Capture the cell that displays the provided text and extract its [X, Y] central coordinate. 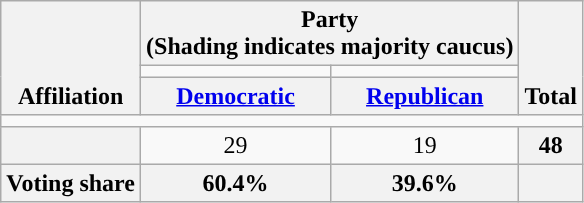
Democratic [236, 96]
60.4% [236, 183]
Affiliation [71, 58]
Republican [425, 96]
39.6% [425, 183]
19 [425, 145]
Voting share [71, 183]
Party (Shading indicates majority caucus) [330, 34]
48 [551, 145]
29 [236, 145]
Total [551, 58]
